Search for the cell housing the specified text and yield its (x, y) center coordinate. 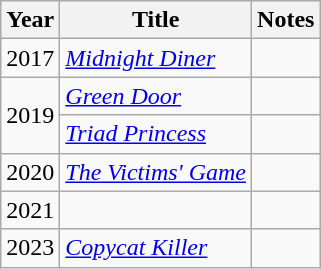
The Victims' Game (156, 172)
2019 (30, 115)
2023 (30, 248)
Green Door (156, 96)
2020 (30, 172)
Notes (286, 20)
Title (156, 20)
2017 (30, 58)
Midnight Diner (156, 58)
Copycat Killer (156, 248)
Triad Princess (156, 134)
Year (30, 20)
2021 (30, 210)
